Find where the given text appears and provide that cell's center as [X, Y] coordinate. 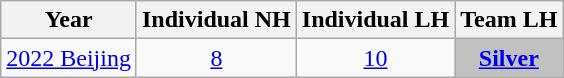
10 [375, 58]
8 [216, 58]
Silver [509, 58]
2022 Beijing [69, 58]
Team LH [509, 20]
Year [69, 20]
Individual LH [375, 20]
Individual NH [216, 20]
